Output the [x, y] coordinate of the center of the cell containing the given text.  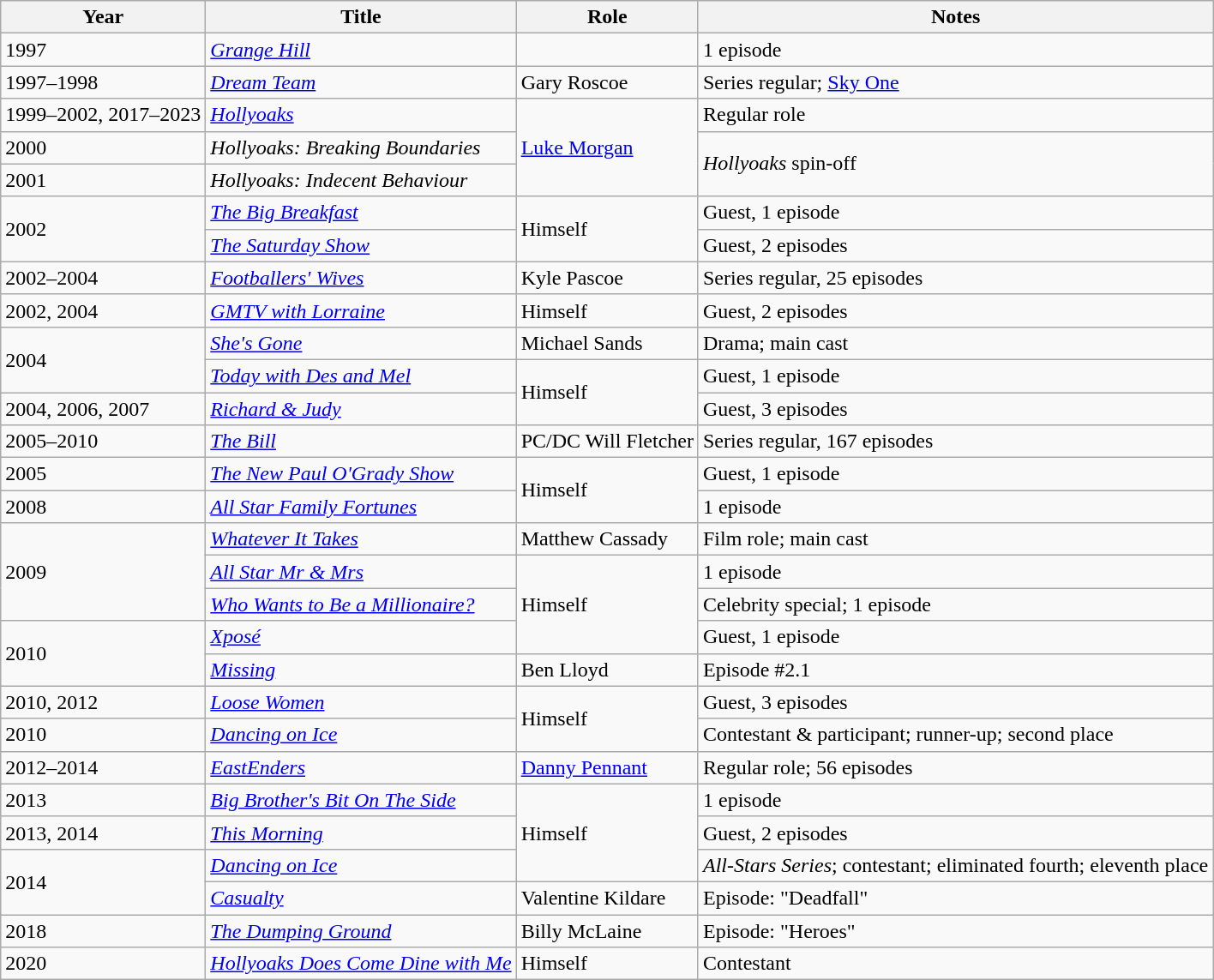
2008 [103, 507]
Luke Morgan [607, 147]
2020 [103, 964]
Regular role; 56 episodes [955, 767]
Hollyoaks: Indecent Behaviour [361, 180]
Billy McLaine [607, 930]
1999–2002, 2017–2023 [103, 115]
2002–2004 [103, 278]
2004 [103, 359]
2002, 2004 [103, 310]
This Morning [361, 833]
Notes [955, 17]
2009 [103, 572]
The Dumping Ground [361, 930]
Michael Sands [607, 343]
Grange Hill [361, 50]
The New Paul O'Grady Show [361, 474]
Series regular; Sky One [955, 82]
She's Gone [361, 343]
The Saturday Show [361, 245]
GMTV with Lorraine [361, 310]
Regular role [955, 115]
Episode: "Deadfall" [955, 898]
2014 [103, 881]
2002 [103, 229]
Hollyoaks spin-off [955, 164]
2005–2010 [103, 442]
All-Stars Series; contestant; eliminated fourth; eleventh place [955, 865]
Film role; main cast [955, 539]
2001 [103, 180]
Missing [361, 670]
Series regular, 167 episodes [955, 442]
EastEnders [361, 767]
Celebrity special; 1 episode [955, 604]
1997–1998 [103, 82]
Kyle Pascoe [607, 278]
Footballers' Wives [361, 278]
1997 [103, 50]
2005 [103, 474]
Gary Roscoe [607, 82]
The Bill [361, 442]
Contestant & participant; runner-up; second place [955, 735]
Whatever It Takes [361, 539]
Episode #2.1 [955, 670]
Role [607, 17]
PC/DC Will Fletcher [607, 442]
2010, 2012 [103, 702]
Hollyoaks: Breaking Boundaries [361, 147]
Hollyoaks Does Come Dine with Me [361, 964]
All Star Family Fortunes [361, 507]
Big Brother's Bit On The Side [361, 800]
2000 [103, 147]
2012–2014 [103, 767]
Ben Lloyd [607, 670]
Xposé [361, 637]
Richard & Judy [361, 409]
Episode: "Heroes" [955, 930]
Series regular, 25 episodes [955, 278]
Loose Women [361, 702]
Drama; main cast [955, 343]
Casualty [361, 898]
2013, 2014 [103, 833]
Year [103, 17]
Dream Team [361, 82]
2004, 2006, 2007 [103, 409]
Contestant [955, 964]
Matthew Cassady [607, 539]
Danny Pennant [607, 767]
All Star Mr & Mrs [361, 572]
Today with Des and Mel [361, 376]
Valentine Kildare [607, 898]
Title [361, 17]
The Big Breakfast [361, 213]
2013 [103, 800]
Hollyoaks [361, 115]
2018 [103, 930]
Who Wants to Be a Millionaire? [361, 604]
